Locate the cell with the specified text and output its [X, Y] center coordinate. 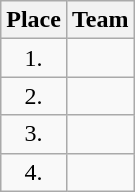
Place [34, 20]
2. [34, 96]
3. [34, 134]
Team [100, 20]
1. [34, 58]
4. [34, 172]
